Output the (X, Y) coordinate of the center of the cell containing the given text.  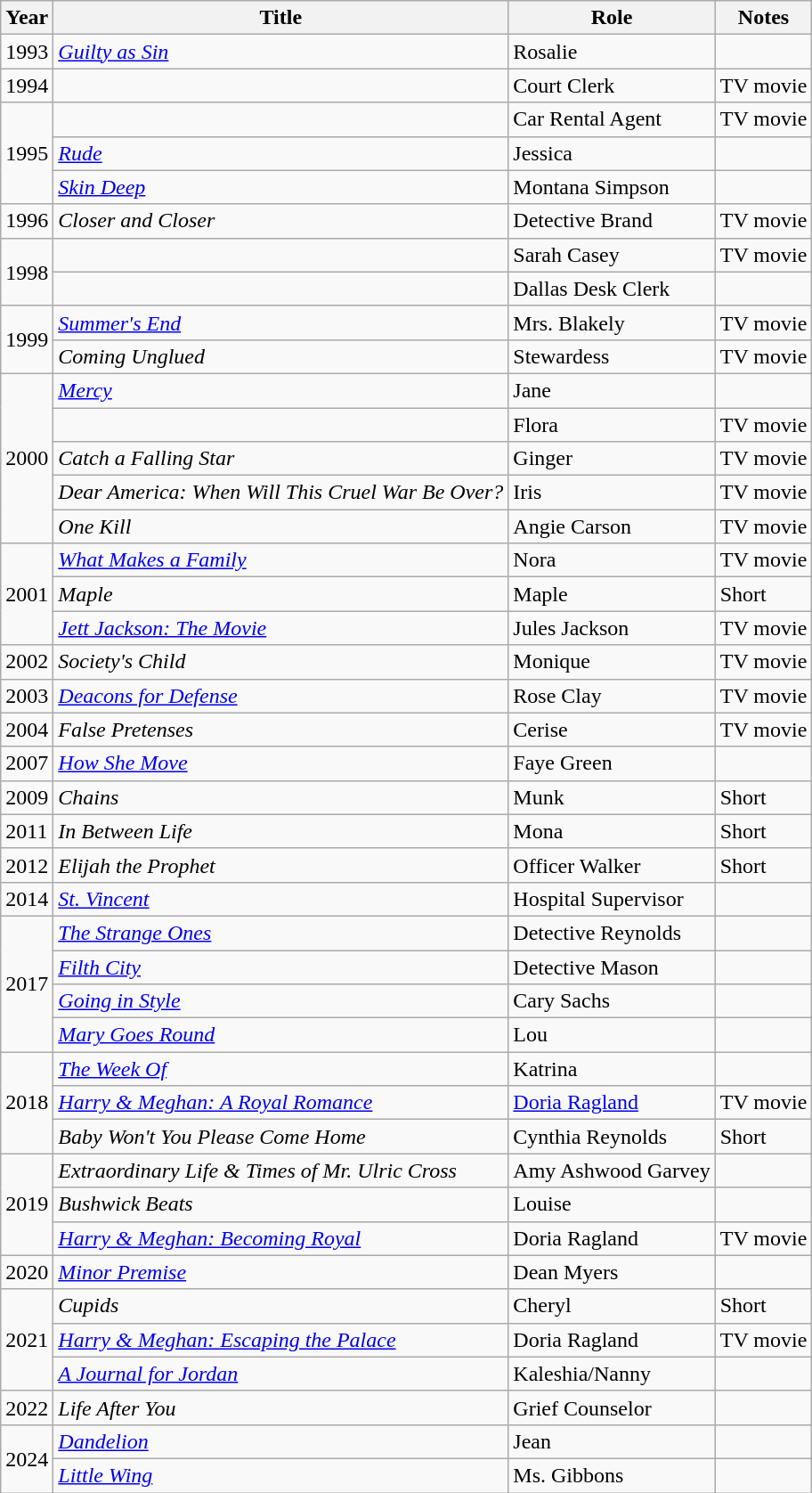
Court Clerk (612, 86)
Montana Simpson (612, 187)
Amy Ashwood Garvey (612, 1171)
Harry & Meghan: Becoming Royal (281, 1238)
Cupids (281, 1306)
2019 (27, 1204)
Guilty as Sin (281, 52)
Dandelion (281, 1441)
How She Move (281, 763)
Detective Brand (612, 221)
Jean (612, 1441)
2009 (27, 797)
What Makes a Family (281, 560)
Hospital Supervisor (612, 899)
Life After You (281, 1407)
Mona (612, 831)
Sarah Casey (612, 255)
Coming Unglued (281, 356)
Katrina (612, 1069)
False Pretenses (281, 730)
2003 (27, 696)
2021 (27, 1340)
Notes (764, 18)
Car Rental Agent (612, 119)
2007 (27, 763)
Jane (612, 390)
1996 (27, 221)
Mercy (281, 390)
Detective Mason (612, 967)
Jules Jackson (612, 628)
Angie Carson (612, 526)
Officer Walker (612, 865)
Mary Goes Round (281, 1035)
Mrs. Blakely (612, 322)
Little Wing (281, 1475)
Stewardess (612, 356)
St. Vincent (281, 899)
Bushwick Beats (281, 1204)
Nora (612, 560)
A Journal for Jordan (281, 1374)
Deacons for Defense (281, 696)
Faye Green (612, 763)
Detective Reynolds (612, 933)
Summer's End (281, 322)
Closer and Closer (281, 221)
Cynthia Reynolds (612, 1137)
Kaleshia/Nanny (612, 1374)
Monique (612, 662)
Going in Style (281, 1001)
Title (281, 18)
Elijah the Prophet (281, 865)
Baby Won't You Please Come Home (281, 1137)
Iris (612, 493)
2001 (27, 594)
Catch a Falling Star (281, 459)
Rude (281, 153)
Role (612, 18)
Lou (612, 1035)
Rose Clay (612, 696)
1998 (27, 272)
Minor Premise (281, 1272)
2020 (27, 1272)
Year (27, 18)
Flora (612, 425)
Louise (612, 1204)
2011 (27, 831)
2004 (27, 730)
1994 (27, 86)
Harry & Meghan: A Royal Romance (281, 1103)
Ms. Gibbons (612, 1475)
Harry & Meghan: Escaping the Palace (281, 1340)
Rosalie (612, 52)
Society's Child (281, 662)
Cary Sachs (612, 1001)
Dear America: When Will This Cruel War Be Over? (281, 493)
2000 (27, 458)
2014 (27, 899)
Dean Myers (612, 1272)
2018 (27, 1103)
Dallas Desk Clerk (612, 289)
2022 (27, 1407)
Extraordinary Life & Times of Mr. Ulric Cross (281, 1171)
The Strange Ones (281, 933)
2002 (27, 662)
One Kill (281, 526)
2017 (27, 983)
1995 (27, 153)
Ginger (612, 459)
Cheryl (612, 1306)
Jett Jackson: The Movie (281, 628)
2012 (27, 865)
Cerise (612, 730)
The Week Of (281, 1069)
In Between Life (281, 831)
Munk (612, 797)
Filth City (281, 967)
1993 (27, 52)
Chains (281, 797)
Grief Counselor (612, 1407)
Skin Deep (281, 187)
2024 (27, 1458)
1999 (27, 339)
Jessica (612, 153)
